For the text-containing cell, return its midpoint in [x, y] coordinate format. 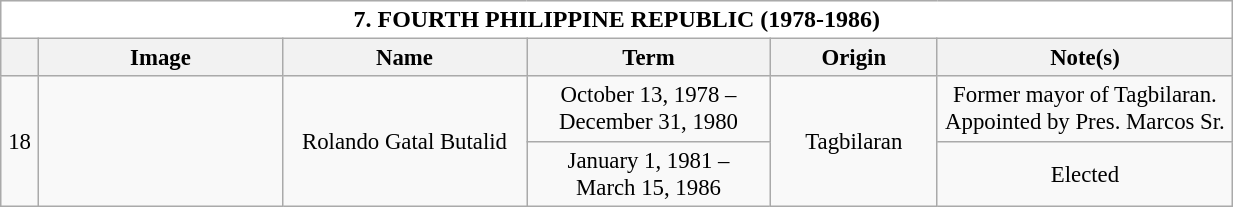
7. FOURTH PHILIPPINE REPUBLIC (1978-1986) [617, 20]
October 13, 1978 – December 31, 1980 [648, 110]
Elected [1085, 174]
Tagbilaran [854, 142]
Former mayor of Tagbilaran. Appointed by Pres. Marcos Sr. [1085, 110]
Rolando Gatal Butalid [404, 142]
January 1, 1981 –March 15, 1986 [648, 174]
Name [404, 58]
Term [648, 58]
Note(s) [1085, 58]
Origin [854, 58]
Image [160, 58]
18 [20, 142]
